Pinpoint the cell where the given text exists, returning its [X, Y] midpoint coordinate. 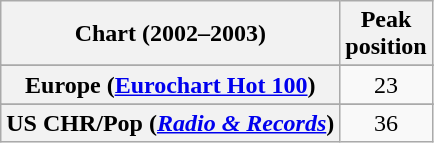
23 [386, 85]
Europe (Eurochart Hot 100) [170, 85]
Chart (2002–2003) [170, 34]
36 [386, 123]
US CHR/Pop (Radio & Records) [170, 123]
Peakposition [386, 34]
